Locate the cell with the specified text and output its [X, Y] center coordinate. 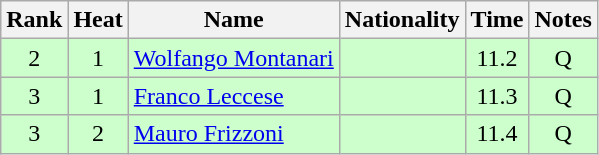
Rank [34, 20]
11.3 [497, 96]
Mauro Frizzoni [234, 134]
Notes [563, 20]
Wolfango Montanari [234, 58]
11.4 [497, 134]
11.2 [497, 58]
Nationality [402, 20]
Name [234, 20]
Franco Leccese [234, 96]
Heat [98, 20]
Time [497, 20]
